Provide the [X, Y] coordinate of the cell's center where the given text is located.  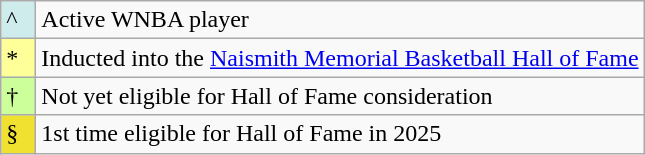
Active WNBA player [340, 20]
* [18, 58]
§ [18, 134]
† [18, 96]
Inducted into the Naismith Memorial Basketball Hall of Fame [340, 58]
^ [18, 20]
1st time eligible for Hall of Fame in 2025 [340, 134]
Not yet eligible for Hall of Fame consideration [340, 96]
